For the text-containing cell, return its midpoint in [X, Y] coordinate format. 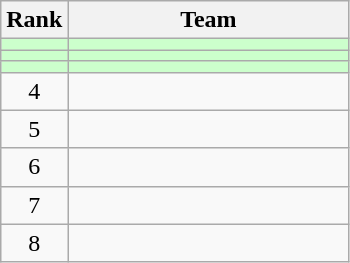
5 [34, 129]
4 [34, 91]
Team [208, 20]
7 [34, 205]
Rank [34, 20]
8 [34, 243]
6 [34, 167]
